For the text-containing cell, return its midpoint in [X, Y] coordinate format. 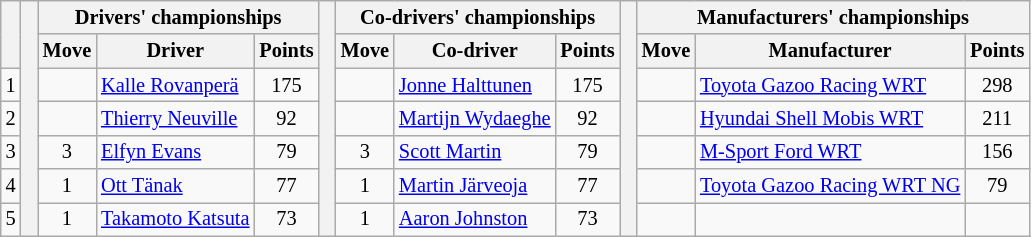
Toyota Gazoo Racing WRT [830, 85]
Ott Tänak [175, 186]
5 [11, 219]
Hyundai Shell Mobis WRT [830, 118]
156 [997, 152]
2 [11, 118]
Driver [175, 51]
Martin Järveoja [475, 186]
Manufacturers' championships [834, 17]
Martijn Wydaeghe [475, 118]
Aaron Johnston [475, 219]
Elfyn Evans [175, 152]
298 [997, 85]
Takamoto Katsuta [175, 219]
211 [997, 118]
Drivers' championships [178, 17]
Manufacturer [830, 51]
Scott Martin [475, 152]
Thierry Neuville [175, 118]
Jonne Halttunen [475, 85]
Co-drivers' championships [478, 17]
Co-driver [475, 51]
Toyota Gazoo Racing WRT NG [830, 186]
Kalle Rovanperä [175, 85]
M-Sport Ford WRT [830, 152]
4 [11, 186]
